Identify which cell holds the provided text, then report its (X, Y) central coordinate. 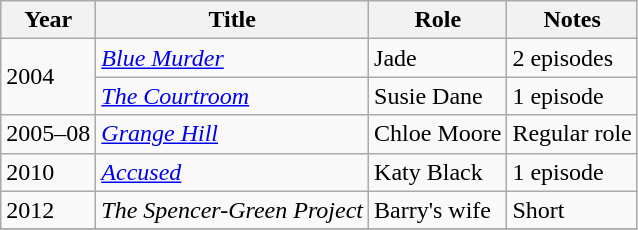
2012 (48, 210)
Regular role (572, 134)
2005–08 (48, 134)
Title (232, 20)
Role (438, 20)
2010 (48, 172)
Grange Hill (232, 134)
Barry's wife (438, 210)
Susie Dane (438, 96)
Notes (572, 20)
Year (48, 20)
Short (572, 210)
Blue Murder (232, 58)
Accused (232, 172)
The Spencer-Green Project (232, 210)
Chloe Moore (438, 134)
Jade (438, 58)
2 episodes (572, 58)
The Courtroom (232, 96)
2004 (48, 77)
Katy Black (438, 172)
